From the cell containing the given text, extract its center point as [X, Y] coordinate. 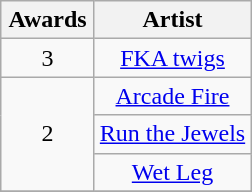
2 [48, 134]
Arcade Fire [172, 96]
Awards [48, 20]
Wet Leg [172, 172]
Artist [172, 20]
FKA twigs [172, 58]
3 [48, 58]
Run the Jewels [172, 134]
